Capture the cell that displays the provided text and extract its [x, y] central coordinate. 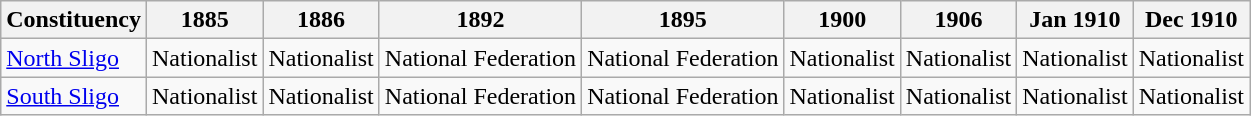
1900 [842, 20]
1886 [321, 20]
Jan 1910 [1075, 20]
South Sligo [74, 96]
Dec 1910 [1191, 20]
1906 [958, 20]
1892 [480, 20]
1895 [683, 20]
North Sligo [74, 58]
Constituency [74, 20]
1885 [204, 20]
